For the text-containing cell, return its midpoint in [x, y] coordinate format. 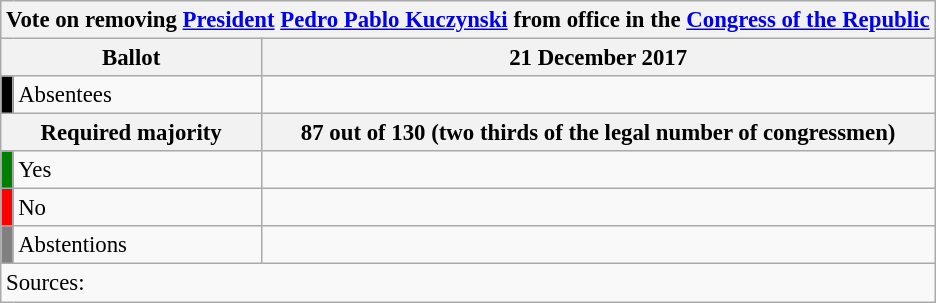
Required majority [132, 133]
21 December 2017 [598, 58]
Ballot [132, 58]
Absentees [138, 95]
87 out of 130 (two thirds of the legal number of congressmen) [598, 133]
Sources: [468, 283]
Vote on removing President Pedro Pablo Kuczynski from office in the Congress of the Republic [468, 20]
Abstentions [138, 245]
Yes [138, 170]
No [138, 208]
